Output the (x, y) coordinate of the center of the cell containing the given text.  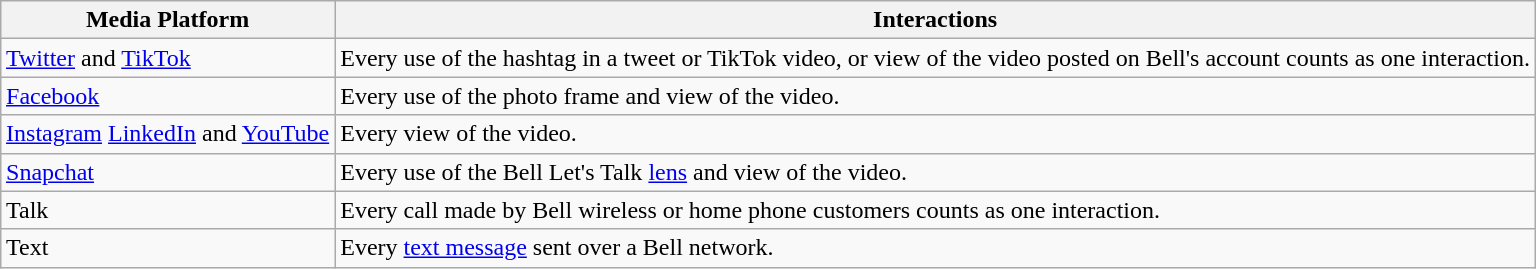
Media Platform (168, 20)
Every text message sent over a Bell network. (936, 248)
Snapchat (168, 172)
Facebook (168, 96)
Talk (168, 210)
Text (168, 248)
Every call made by Bell wireless or home phone customers counts as one interaction. (936, 210)
Interactions (936, 20)
Every view of the video. (936, 134)
Every use of the photo frame and view of the video. (936, 96)
Twitter and TikTok (168, 58)
Every use of the hashtag in a tweet or TikTok video, or view of the video posted on Bell's account counts as one interaction. (936, 58)
Instagram LinkedIn and YouTube (168, 134)
Every use of the Bell Let's Talk lens and view of the video. (936, 172)
